For the text-containing cell, return its midpoint in [x, y] coordinate format. 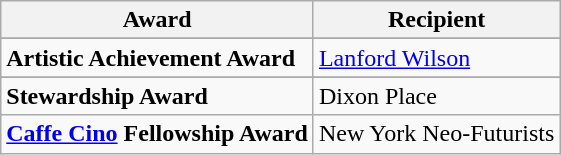
New York Neo-Futurists [436, 134]
Stewardship Award [158, 96]
Artistic Achievement Award [158, 58]
Dixon Place [436, 96]
Recipient [436, 20]
Caffe Cino Fellowship Award [158, 134]
Award [158, 20]
Lanford Wilson [436, 58]
